Extract the (x, y) coordinate from the center of the cell holding the provided text.  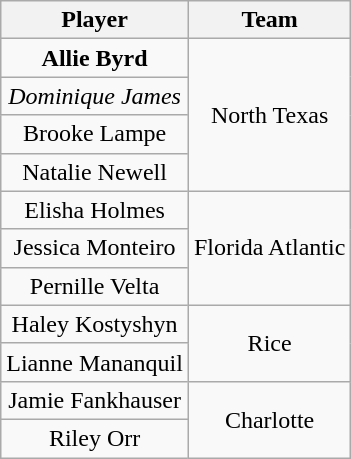
Florida Atlantic (269, 248)
Charlotte (269, 419)
Team (269, 20)
Jessica Monteiro (95, 248)
Player (95, 20)
Lianne Mananquil (95, 362)
Dominique James (95, 96)
Allie Byrd (95, 58)
Haley Kostyshyn (95, 324)
Elisha Holmes (95, 210)
Natalie Newell (95, 172)
Rice (269, 343)
North Texas (269, 115)
Jamie Fankhauser (95, 400)
Pernille Velta (95, 286)
Brooke Lampe (95, 134)
Riley Orr (95, 438)
